Return the (X, Y) coordinate for the center point of the cell that contains the specified text.  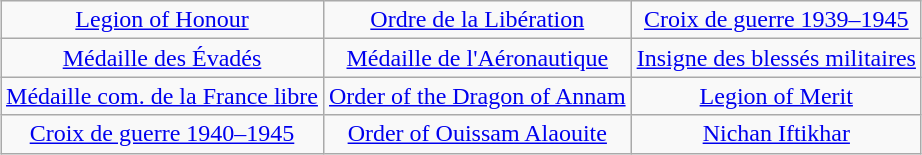
Médaille des Évadés (162, 58)
Nichan Iftikhar (776, 134)
Ordre de la Libération (477, 20)
Croix de guerre 1940–1945 (162, 134)
Legion of Merit (776, 96)
Order of the Dragon of Annam (477, 96)
Order of Ouissam Alaouite (477, 134)
Insigne des blessés militaires (776, 58)
Médaille de l'Aéronautique (477, 58)
Médaille com. de la France libre (162, 96)
Legion of Honour (162, 20)
Croix de guerre 1939–1945 (776, 20)
